Determine the [X, Y] coordinate at the center of the cell enclosing the given text.  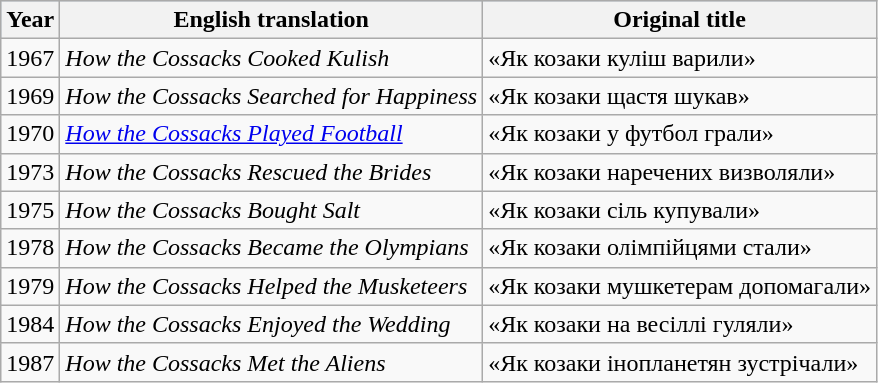
«Як козаки щастя шукав» [680, 96]
1984 [30, 324]
Original title [680, 20]
«Як козаки інопланетян зустрічали» [680, 362]
«Як козаки мушкетерам допомагали» [680, 286]
How the Cossacks Helped the Musketeers [272, 286]
How the Cossacks Became the Olympians [272, 248]
1975 [30, 210]
1978 [30, 248]
«Як козаки сіль купували» [680, 210]
1967 [30, 58]
1979 [30, 286]
1970 [30, 134]
How the Cossacks Met the Aliens [272, 362]
«Як козаки на весіллі гуляли» [680, 324]
«Як козаки олімпійцями стали» [680, 248]
«Як козаки наречених визволяли» [680, 172]
How the Cossacks Rescued the Brides [272, 172]
How the Cossacks Bought Salt [272, 210]
Year [30, 20]
1973 [30, 172]
English translation [272, 20]
How the Cossacks Cooked Kulish [272, 58]
How the Cossacks Searched for Happiness [272, 96]
How the Cossacks Enjoyed the Wedding [272, 324]
How the Cossacks Played Football [272, 134]
1987 [30, 362]
«Як козаки у футбол грали» [680, 134]
1969 [30, 96]
«Як козаки куліш варили» [680, 58]
